Pinpoint the cell where the given text exists, returning its [X, Y] midpoint coordinate. 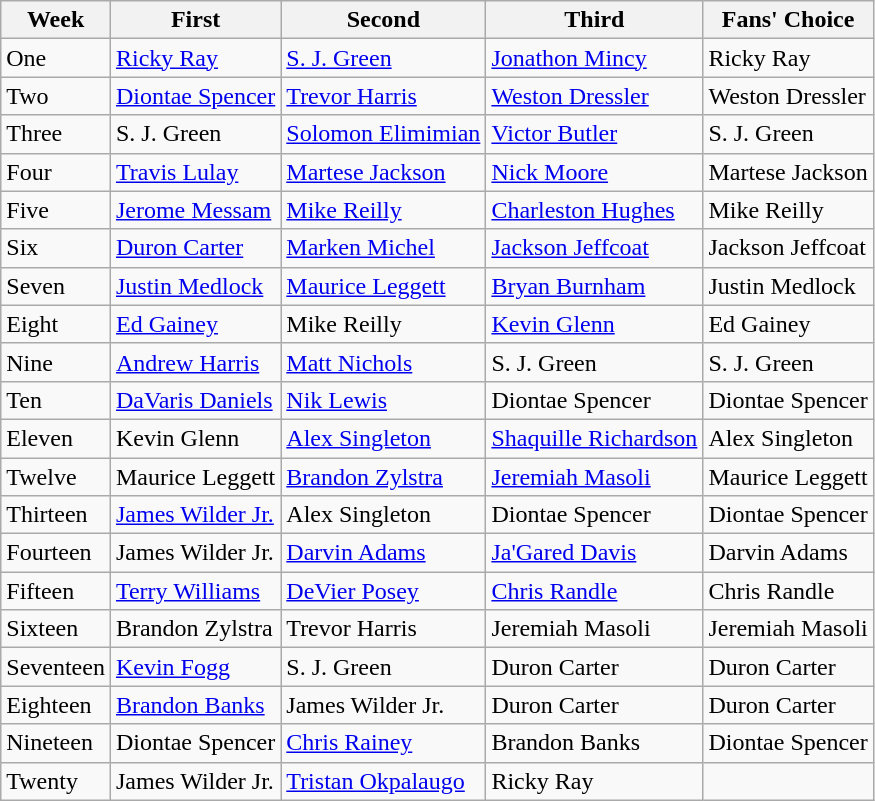
Andrew Harris [195, 362]
Fans' Choice [788, 20]
Bryan Burnham [594, 286]
Five [56, 210]
Eight [56, 324]
DeVier Posey [384, 591]
Seventeen [56, 667]
Terry Williams [195, 591]
Thirteen [56, 515]
Eighteen [56, 705]
Fourteen [56, 553]
Third [594, 20]
One [56, 58]
Jerome Messam [195, 210]
Shaquille Richardson [594, 438]
Seven [56, 286]
Eleven [56, 438]
Twelve [56, 477]
Twenty [56, 781]
Sixteen [56, 629]
Second [384, 20]
Nick Moore [594, 172]
Nine [56, 362]
Marken Michel [384, 248]
Two [56, 96]
Chris Rainey [384, 743]
Jonathon Mincy [594, 58]
Kevin Fogg [195, 667]
Nineteen [56, 743]
Nik Lewis [384, 400]
Ja'Gared Davis [594, 553]
Six [56, 248]
Charleston Hughes [594, 210]
Victor Butler [594, 134]
Matt Nichols [384, 362]
Fifteen [56, 591]
Ten [56, 400]
DaVaris Daniels [195, 400]
First [195, 20]
Three [56, 134]
Four [56, 172]
Week [56, 20]
Solomon Elimimian [384, 134]
Tristan Okpalaugo [384, 781]
Travis Lulay [195, 172]
